Detect which cell encompasses the target text, then output its [x, y] center coordinate. 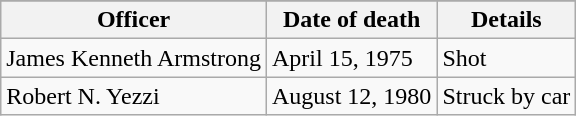
Date of death [351, 20]
Shot [506, 58]
James Kenneth Armstrong [134, 58]
April 15, 1975 [351, 58]
Robert N. Yezzi [134, 96]
Struck by car [506, 96]
Officer [134, 20]
Details [506, 20]
August 12, 1980 [351, 96]
